Provide the (x, y) coordinate of the cell's center where the given text is located.  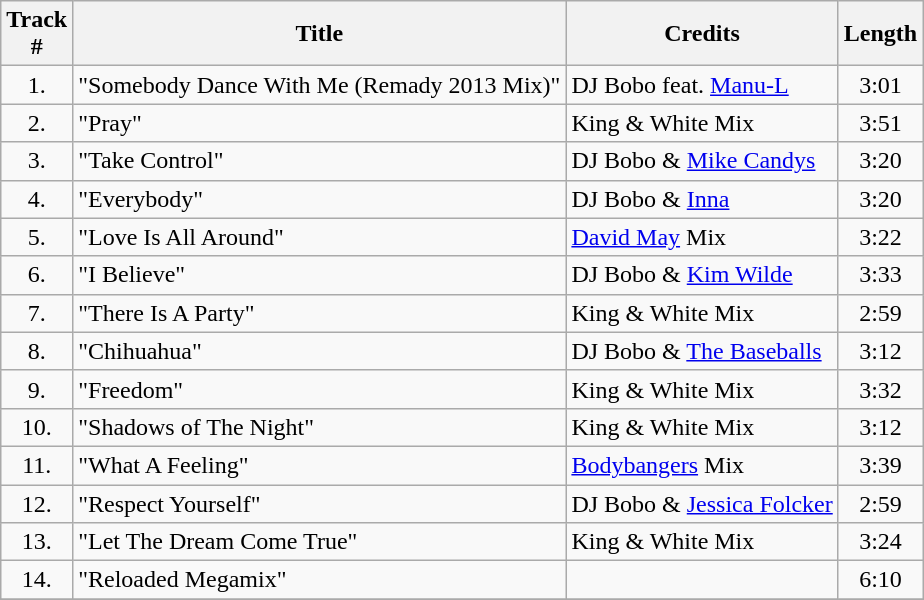
3:51 (880, 123)
"Somebody Dance With Me (Remady 2013 Mix)" (320, 85)
3:22 (880, 237)
3:24 (880, 542)
12. (37, 503)
5. (37, 237)
"Reloaded Megamix" (320, 580)
10. (37, 427)
"I Believe" (320, 275)
4. (37, 199)
Track# (37, 34)
6. (37, 275)
Length (880, 34)
3:39 (880, 465)
"What A Feeling" (320, 465)
14. (37, 580)
"Respect Yourself" (320, 503)
"Freedom" (320, 389)
2. (37, 123)
"Love Is All Around" (320, 237)
Credits (702, 34)
DJ Bobo feat. Manu-L (702, 85)
"There Is A Party" (320, 313)
3. (37, 161)
DJ Bobo & Jessica Folcker (702, 503)
"Let The Dream Come True" (320, 542)
Bodybangers Mix (702, 465)
Title (320, 34)
3:01 (880, 85)
"Chihuahua" (320, 351)
David May Mix (702, 237)
"Shadows of The Night" (320, 427)
8. (37, 351)
"Everybody" (320, 199)
DJ Bobo & Mike Candys (702, 161)
3:33 (880, 275)
DJ Bobo & The Baseballs (702, 351)
6:10 (880, 580)
13. (37, 542)
3:32 (880, 389)
"Pray" (320, 123)
DJ Bobo & Kim Wilde (702, 275)
7. (37, 313)
DJ Bobo & Inna (702, 199)
9. (37, 389)
"Take Control" (320, 161)
11. (37, 465)
1. (37, 85)
